Find where the given text appears and provide that cell's center as (X, Y) coordinate. 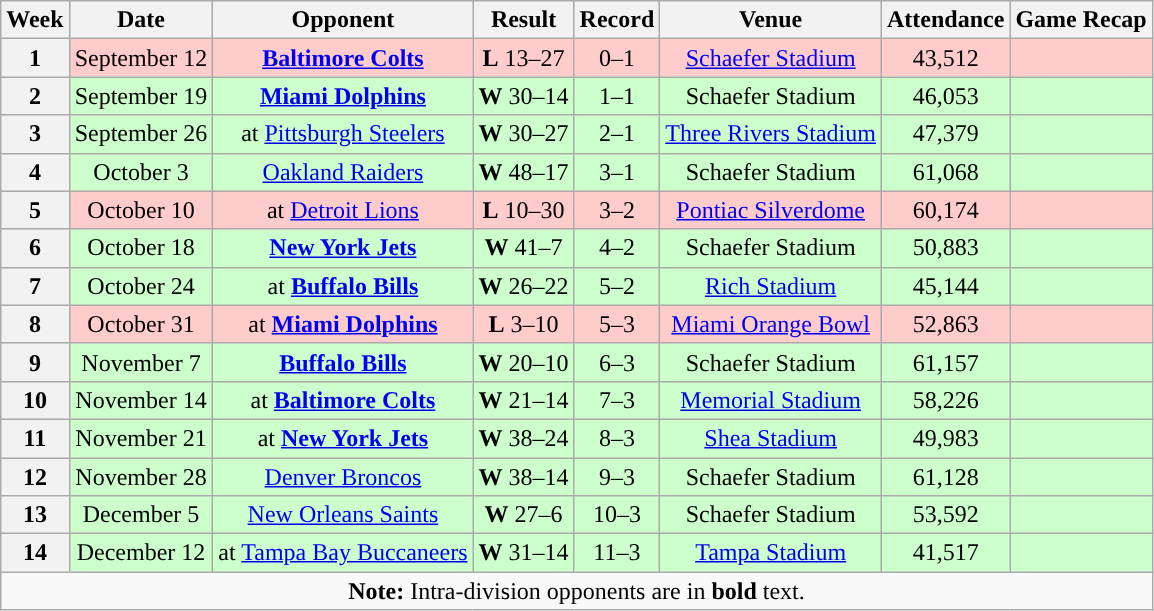
December 12 (141, 553)
3–1 (617, 172)
October 31 (141, 324)
October 3 (141, 172)
1–1 (617, 96)
45,144 (945, 286)
12 (35, 477)
W 30–27 (524, 134)
60,174 (945, 210)
1 (35, 58)
9–3 (617, 477)
L 13–27 (524, 58)
3 (35, 134)
61,068 (945, 172)
Date (141, 20)
Record (617, 20)
10–3 (617, 515)
0–1 (617, 58)
Week (35, 20)
at Buffalo Bills (343, 286)
New York Jets (343, 248)
52,863 (945, 324)
8–3 (617, 438)
3–2 (617, 210)
W 26–22 (524, 286)
49,983 (945, 438)
4–2 (617, 248)
11 (35, 438)
50,883 (945, 248)
October 24 (141, 286)
Baltimore Colts (343, 58)
November 21 (141, 438)
Note: Intra-division opponents are in bold text. (576, 591)
Opponent (343, 20)
58,226 (945, 400)
5 (35, 210)
at Pittsburgh Steelers (343, 134)
11–3 (617, 553)
W 27–6 (524, 515)
W 21–14 (524, 400)
10 (35, 400)
5–2 (617, 286)
November 14 (141, 400)
September 26 (141, 134)
14 (35, 553)
8 (35, 324)
L 3–10 (524, 324)
Pontiac Silverdome (771, 210)
Game Recap (1081, 20)
13 (35, 515)
7 (35, 286)
Rich Stadium (771, 286)
at New York Jets (343, 438)
at Baltimore Colts (343, 400)
September 19 (141, 96)
6–3 (617, 362)
at Miami Dolphins (343, 324)
41,517 (945, 553)
W 20–10 (524, 362)
W 38–14 (524, 477)
Buffalo Bills (343, 362)
2 (35, 96)
October 18 (141, 248)
61,128 (945, 477)
2–1 (617, 134)
W 30–14 (524, 96)
New Orleans Saints (343, 515)
Miami Orange Bowl (771, 324)
September 12 (141, 58)
Attendance (945, 20)
7–3 (617, 400)
Miami Dolphins (343, 96)
at Tampa Bay Buccaneers (343, 553)
W 41–7 (524, 248)
Venue (771, 20)
W 38–24 (524, 438)
47,379 (945, 134)
61,157 (945, 362)
6 (35, 248)
Denver Broncos (343, 477)
Tampa Stadium (771, 553)
9 (35, 362)
W 48–17 (524, 172)
Shea Stadium (771, 438)
October 10 (141, 210)
December 5 (141, 515)
4 (35, 172)
L 10–30 (524, 210)
Memorial Stadium (771, 400)
Result (524, 20)
46,053 (945, 96)
November 7 (141, 362)
53,592 (945, 515)
43,512 (945, 58)
Three Rivers Stadium (771, 134)
at Detroit Lions (343, 210)
November 28 (141, 477)
5–3 (617, 324)
Oakland Raiders (343, 172)
W 31–14 (524, 553)
